Pinpoint the cell where the given text exists, returning its [x, y] midpoint coordinate. 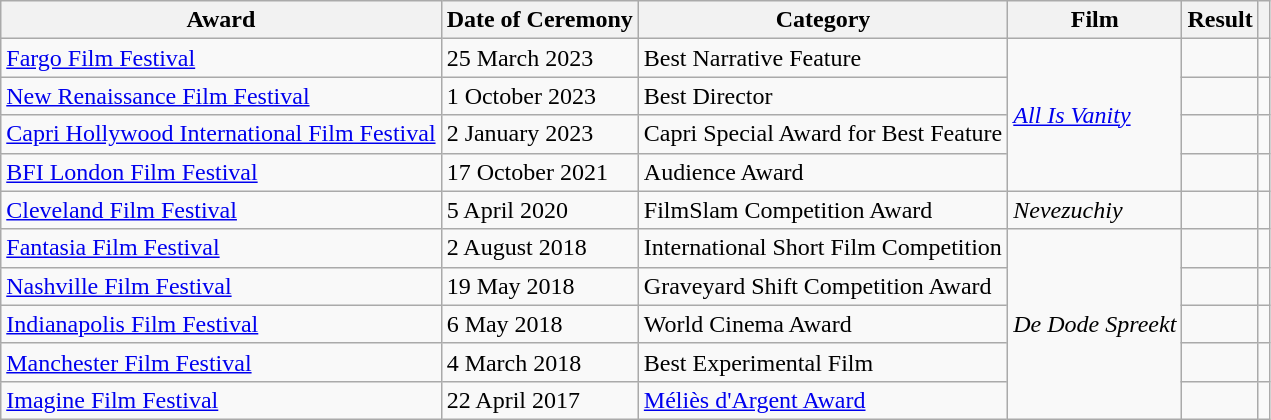
Capri Hollywood International Film Festival [221, 134]
17 October 2021 [540, 172]
4 March 2018 [540, 362]
Capri Special Award for Best Feature [822, 134]
Fargo Film Festival [221, 58]
2 August 2018 [540, 248]
International Short Film Competition [822, 248]
5 April 2020 [540, 210]
19 May 2018 [540, 286]
Fantasia Film Festival [221, 248]
Award [221, 20]
Manchester Film Festival [221, 362]
Nevezuchiy [1095, 210]
Méliès d'Argent Award [822, 400]
1 October 2023 [540, 96]
Film [1095, 20]
Category [822, 20]
Best Director [822, 96]
World Cinema Award [822, 324]
Date of Ceremony [540, 20]
Result [1220, 20]
All Is Vanity [1095, 115]
New Renaissance Film Festival [221, 96]
6 May 2018 [540, 324]
Best Narrative Feature [822, 58]
Best Experimental Film [822, 362]
Nashville Film Festival [221, 286]
Indianapolis Film Festival [221, 324]
Imagine Film Festival [221, 400]
De Dode Spreekt [1095, 324]
BFI London Film Festival [221, 172]
25 March 2023 [540, 58]
Audience Award [822, 172]
2 January 2023 [540, 134]
FilmSlam Competition Award [822, 210]
Cleveland Film Festival [221, 210]
Graveyard Shift Competition Award [822, 286]
22 April 2017 [540, 400]
